Find where the given text appears and provide that cell's center as [x, y] coordinate. 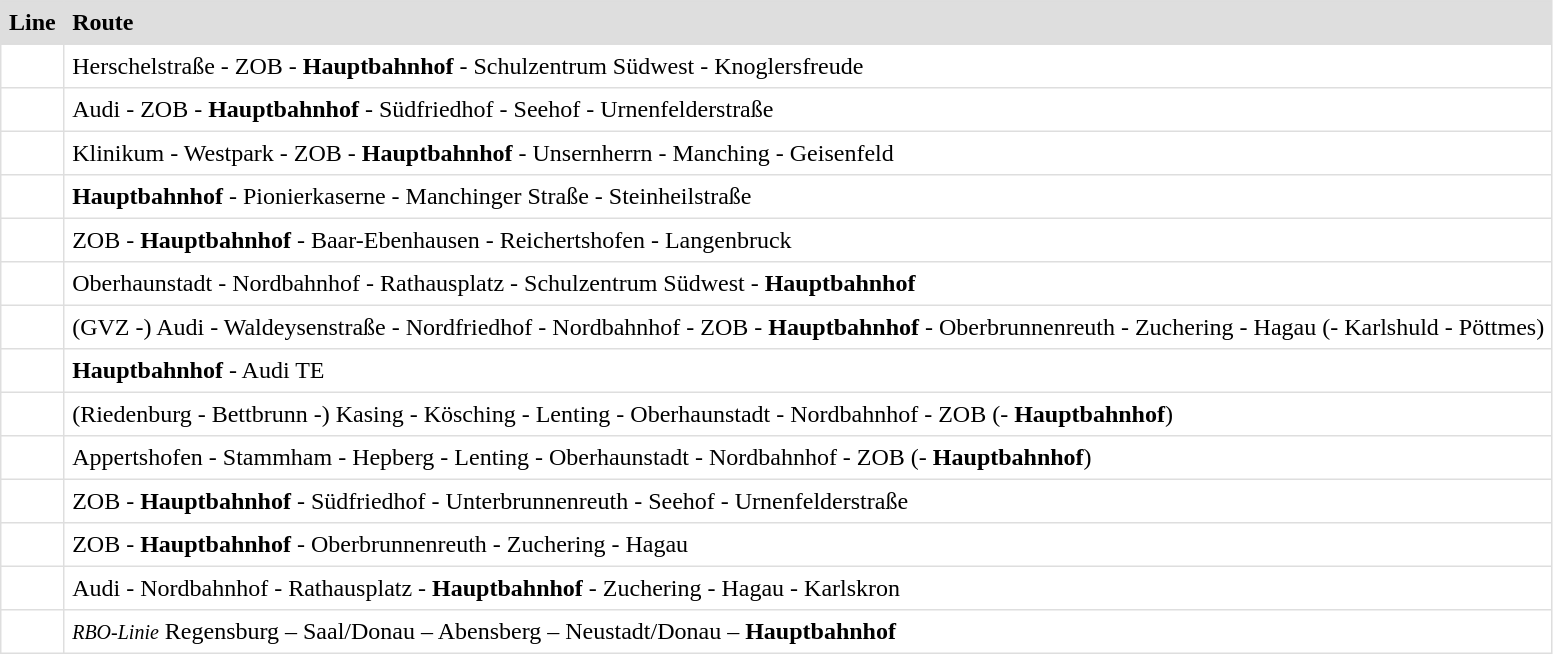
RBO-Linie Regensburg – Saal/Donau – Abensberg – Neustadt/Donau – Hauptbahnhof [808, 631]
Klinikum - Westpark - ZOB - Hauptbahnhof - Unsernherrn - Manching - Geisenfeld [808, 153]
Oberhaunstadt - Nordbahnhof - Rathausplatz - Schulzentrum Südwest - Hauptbahnhof [808, 283]
Hauptbahnhof - Audi TE [808, 371]
Route [808, 23]
ZOB - Hauptbahnhof - Baar-Ebenhausen - Reichertshofen - Langenbruck [808, 240]
Hauptbahnhof - Pionierkaserne - Manchinger Straße - Steinheilstraße [808, 197]
Appertshofen - Stammham - Hepberg - Lenting - Oberhaunstadt - Nordbahnhof - ZOB (- Hauptbahnhof) [808, 457]
Herschelstraße - ZOB - Hauptbahnhof - Schulzentrum Südwest - Knoglersfreude [808, 66]
Line [33, 23]
(GVZ -) Audi - Waldeysenstraße - Nordfriedhof - Nordbahnhof - ZOB - Hauptbahnhof - Oberbrunnenreuth - Zuchering - Hagau (- Karlshuld - Pöttmes) [808, 327]
Audi - ZOB - Hauptbahnhof - Südfriedhof - Seehof - Urnenfelderstraße [808, 109]
ZOB - Hauptbahnhof - Südfriedhof - Unterbrunnenreuth - Seehof - Urnenfelderstraße [808, 501]
Audi - Nordbahnhof - Rathausplatz - Hauptbahnhof - Zuchering - Hagau - Karlskron [808, 588]
ZOB - Hauptbahnhof - Oberbrunnenreuth - Zuchering - Hagau [808, 545]
(Riedenburg - Bettbrunn -) Kasing - Kösching - Lenting - Oberhaunstadt - Nordbahnhof - ZOB (- Hauptbahnhof) [808, 414]
